From the cell containing the given text, extract its center point as [x, y] coordinate. 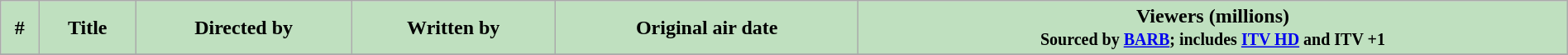
Directed by [243, 28]
# [20, 28]
Title [88, 28]
Written by [453, 28]
Viewers (millions) Sourced by BARB; includes ITV HD and ITV +1 [1213, 28]
Original air date [707, 28]
